Capture the cell that displays the provided text and extract its [x, y] central coordinate. 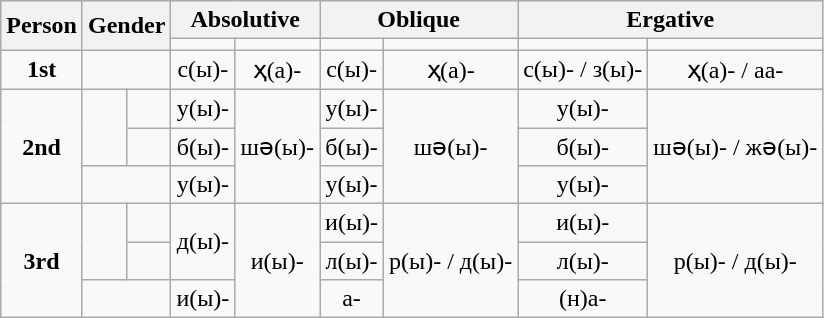
3rd [42, 261]
Absolutive [246, 20]
Gender [126, 26]
Person [42, 26]
а- [352, 299]
д(ы)- [203, 242]
шә(ы)- / жә(ы)- [736, 146]
(н)а- [583, 299]
Oblique [419, 20]
Ergative [670, 20]
2nd [42, 146]
1st [42, 70]
ҳ(а)- / аа- [736, 70]
с(ы)- / з(ы)- [583, 70]
